Return (x, y) of the center of cell containing provided text 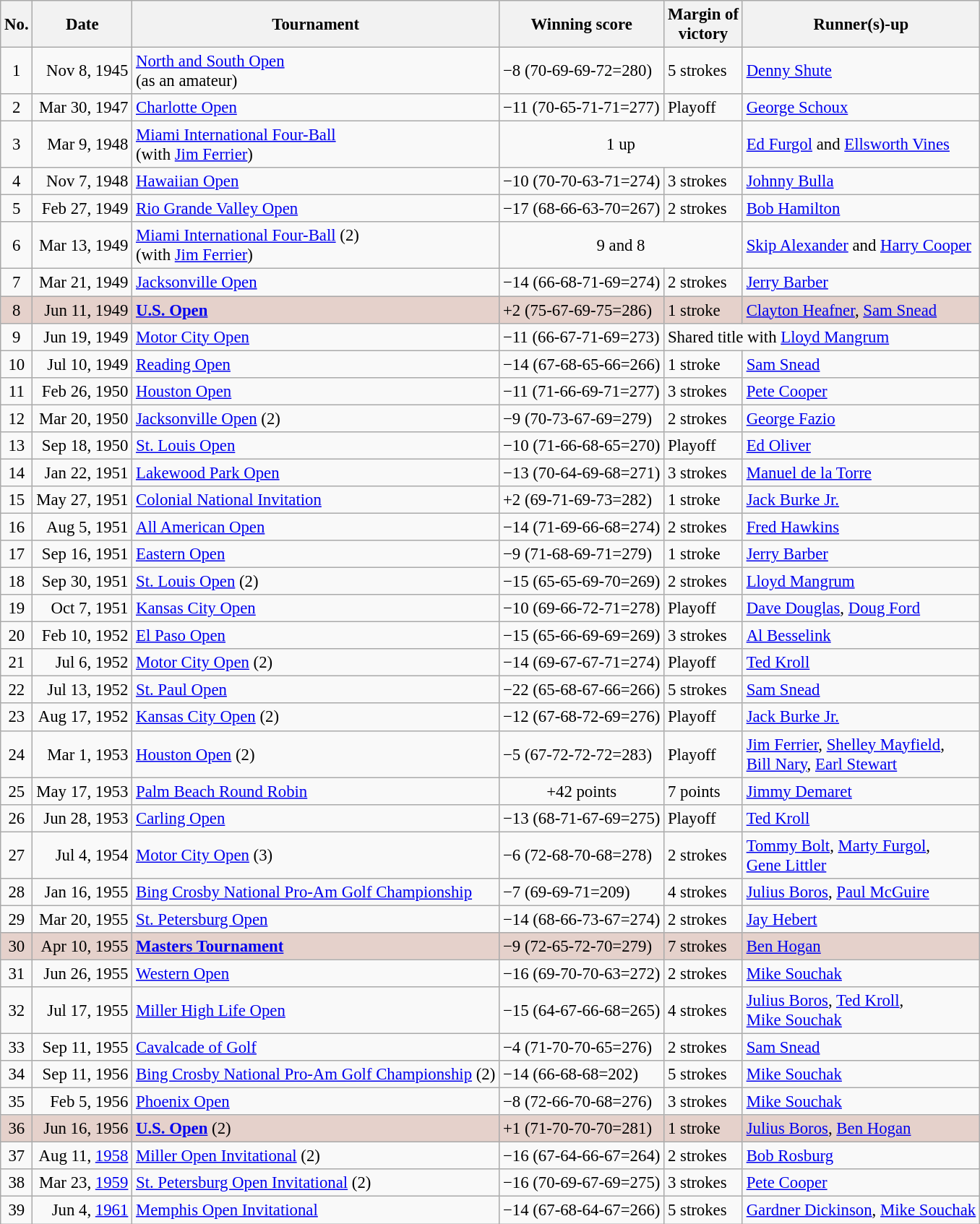
16 (17, 527)
Reading Open (316, 364)
−14 (66-68-68=202) (582, 1074)
30 (17, 947)
Lakewood Park Open (316, 473)
Denny Shute (861, 71)
Ed Oliver (861, 446)
Jul 13, 1952 (82, 690)
31 (17, 973)
35 (17, 1102)
−7 (69-69-71=209) (582, 892)
St. Petersburg Open Invitational (2) (316, 1183)
Miller High Life Open (316, 1010)
−13 (70-64-69-68=271) (582, 473)
22 (17, 690)
Jan 16, 1955 (82, 892)
36 (17, 1129)
29 (17, 919)
Al Besselink (861, 636)
20 (17, 636)
May 17, 1953 (82, 791)
38 (17, 1183)
Jimmy Demaret (861, 791)
−15 (65-65-69-70=269) (582, 582)
−16 (70-69-67-69=275) (582, 1183)
Sep 11, 1955 (82, 1048)
Jun 11, 1949 (82, 310)
Miami International Four-Ball(with Jim Ferrier) (316, 145)
Sep 30, 1951 (82, 582)
+42 points (582, 791)
Bing Crosby National Pro-Am Golf Championship (316, 892)
Mar 30, 1947 (82, 108)
4 (17, 181)
−11 (70-65-71-71=277) (582, 108)
−8 (72-66-70-68=276) (582, 1102)
1 (17, 71)
Lloyd Mangrum (861, 582)
1 up (622, 145)
−15 (64-67-66-68=265) (582, 1010)
Motor City Open (3) (316, 855)
May 27, 1951 (82, 500)
Feb 5, 1956 (82, 1102)
7 strokes (704, 947)
−14 (67-68-64-67=266) (582, 1210)
−9 (72-65-72-70=279) (582, 947)
Julius Boros, Paul McGuire (861, 892)
Feb 26, 1950 (82, 391)
All American Open (316, 527)
Jul 17, 1955 (82, 1010)
Tommy Bolt, Marty Furgol, Gene Littler (861, 855)
Shared title with Lloyd Mangrum (822, 337)
Feb 10, 1952 (82, 636)
2 (17, 108)
−8 (70-69-69-72=280) (582, 71)
12 (17, 418)
Date (82, 25)
Motor City Open (316, 337)
−10 (70-70-63-71=274) (582, 181)
+2 (75-67-69-75=286) (582, 310)
−17 (68-66-63-70=267) (582, 209)
Jay Hebert (861, 919)
Mar 20, 1950 (82, 418)
Jun 19, 1949 (82, 337)
33 (17, 1048)
27 (17, 855)
Skip Alexander and Harry Cooper (861, 246)
24 (17, 754)
North and South Open(as an amateur) (316, 71)
Miller Open Invitational (2) (316, 1156)
Mar 9, 1948 (82, 145)
Western Open (316, 973)
St. Paul Open (316, 690)
23 (17, 717)
−14 (71-69-66-68=274) (582, 527)
−16 (67-64-66-67=264) (582, 1156)
−9 (71-68-69-71=279) (582, 554)
Sep 16, 1951 (82, 554)
Eastern Open (316, 554)
37 (17, 1156)
−14 (68-66-73-67=274) (582, 919)
Ben Hogan (861, 947)
−6 (72-68-70-68=278) (582, 855)
−14 (67-68-65-66=266) (582, 364)
George Schoux (861, 108)
Runner(s)-up (861, 25)
+2 (69-71-69-73=282) (582, 500)
−14 (69-67-67-71=274) (582, 663)
−13 (68-71-67-69=275) (582, 818)
Aug 11, 1958 (82, 1156)
Jan 22, 1951 (82, 473)
−10 (69-66-72-71=278) (582, 608)
Apr 10, 1955 (82, 947)
Kansas City Open (2) (316, 717)
Houston Open (2) (316, 754)
George Fazio (861, 418)
Kansas City Open (316, 608)
Feb 27, 1949 (82, 209)
3 (17, 145)
−11 (66-67-71-69=273) (582, 337)
9 (17, 337)
−9 (70-73-67-69=279) (582, 418)
−10 (71-66-68-65=270) (582, 446)
Houston Open (316, 391)
26 (17, 818)
Bing Crosby National Pro-Am Golf Championship (2) (316, 1074)
Sep 18, 1950 (82, 446)
Bob Hamilton (861, 209)
6 (17, 246)
Motor City Open (2) (316, 663)
Miami International Four-Ball (2)(with Jim Ferrier) (316, 246)
El Paso Open (316, 636)
Jun 28, 1953 (82, 818)
Mar 23, 1959 (82, 1183)
Jul 4, 1954 (82, 855)
39 (17, 1210)
Masters Tournament (316, 947)
Jacksonville Open (316, 283)
32 (17, 1010)
Mar 13, 1949 (82, 246)
Aug 5, 1951 (82, 527)
Jun 16, 1956 (82, 1129)
St. Louis Open (2) (316, 582)
28 (17, 892)
Mar 1, 1953 (82, 754)
Mar 21, 1949 (82, 283)
Hawaiian Open (316, 181)
Jun 4, 1961 (82, 1210)
7 points (704, 791)
17 (17, 554)
−5 (67-72-72-72=283) (582, 754)
Nov 8, 1945 (82, 71)
Jacksonville Open (2) (316, 418)
−12 (67-68-72-69=276) (582, 717)
Gardner Dickinson, Mike Souchak (861, 1210)
Margin ofvictory (704, 25)
Julius Boros, Ted Kroll, Mike Souchak (861, 1010)
10 (17, 364)
8 (17, 310)
Manuel de la Torre (861, 473)
Winning score (582, 25)
Carling Open (316, 818)
U.S. Open (316, 310)
19 (17, 608)
−4 (71-70-70-65=276) (582, 1048)
Memphis Open Invitational (316, 1210)
Dave Douglas, Doug Ford (861, 608)
St. Louis Open (316, 446)
34 (17, 1074)
7 (17, 283)
5 (17, 209)
Aug 17, 1952 (82, 717)
11 (17, 391)
Phoenix Open (316, 1102)
Tournament (316, 25)
St. Petersburg Open (316, 919)
Cavalcade of Golf (316, 1048)
Jul 10, 1949 (82, 364)
Jun 26, 1955 (82, 973)
Oct 7, 1951 (82, 608)
Sep 11, 1956 (82, 1074)
Johnny Bulla (861, 181)
Colonial National Invitation (316, 500)
−16 (69-70-70-63=272) (582, 973)
No. (17, 25)
−22 (65-68-67-66=266) (582, 690)
Fred Hawkins (861, 527)
Clayton Heafner, Sam Snead (861, 310)
Rio Grande Valley Open (316, 209)
−11 (71-66-69-71=277) (582, 391)
15 (17, 500)
+1 (71-70-70-70=281) (582, 1129)
Jul 6, 1952 (82, 663)
Mar 20, 1955 (82, 919)
−15 (65-66-69-69=269) (582, 636)
9 and 8 (622, 246)
Jim Ferrier, Shelley Mayfield, Bill Nary, Earl Stewart (861, 754)
Palm Beach Round Robin (316, 791)
Nov 7, 1948 (82, 181)
25 (17, 791)
Bob Rosburg (861, 1156)
21 (17, 663)
Charlotte Open (316, 108)
Julius Boros, Ben Hogan (861, 1129)
18 (17, 582)
−14 (66-68-71-69=274) (582, 283)
13 (17, 446)
Ed Furgol and Ellsworth Vines (861, 145)
U.S. Open (2) (316, 1129)
14 (17, 473)
